Determine the [x, y] coordinate at the center of the cell enclosing the given text.  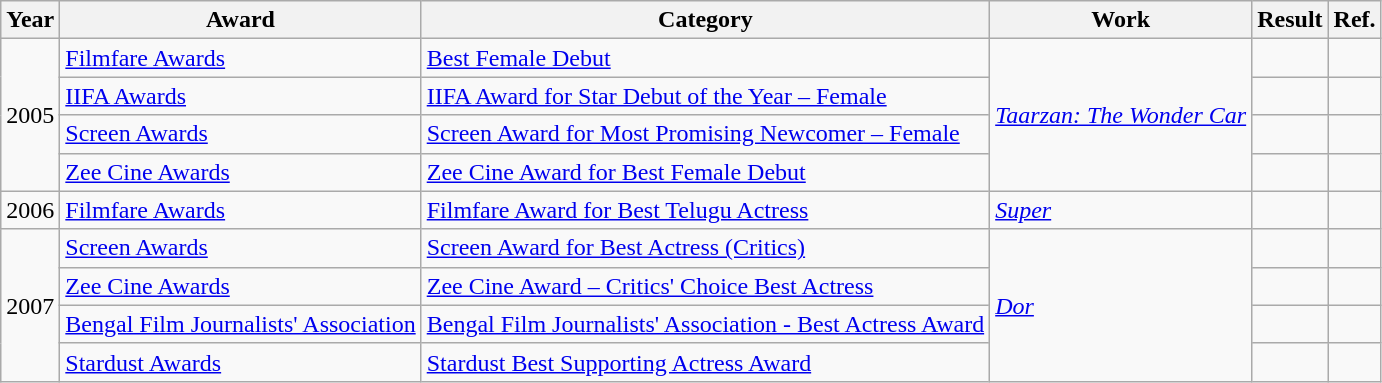
2007 [30, 305]
Stardust Awards [240, 362]
Zee Cine Award for Best Female Debut [705, 172]
Bengal Film Journalists' Association [240, 324]
Category [705, 20]
Super [1121, 210]
Ref. [1354, 20]
Work [1121, 20]
Result [1290, 20]
Stardust Best Supporting Actress Award [705, 362]
Zee Cine Award – Critics' Choice Best Actress [705, 286]
Screen Award for Most Promising Newcomer – Female [705, 134]
Bengal Film Journalists' Association - Best Actress Award [705, 324]
Dor [1121, 305]
Best Female Debut [705, 58]
Screen Award for Best Actress (Critics) [705, 248]
IIFA Award for Star Debut of the Year – Female [705, 96]
IIFA Awards [240, 96]
Year [30, 20]
Award [240, 20]
Taarzan: The Wonder Car [1121, 115]
Filmfare Award for Best Telugu Actress [705, 210]
2005 [30, 115]
2006 [30, 210]
